From the cell containing the given text, extract its center point as [x, y] coordinate. 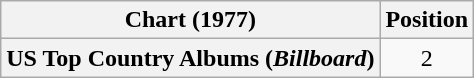
Chart (1977) [190, 20]
2 [427, 58]
Position [427, 20]
US Top Country Albums (Billboard) [190, 58]
